Output the [X, Y] coordinate of the center of the cell containing the given text.  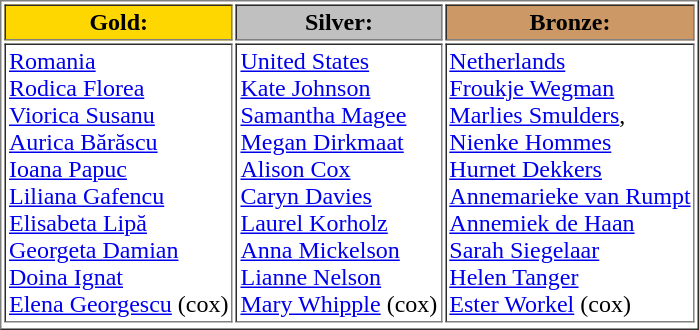
Bronze: [570, 22]
Gold: [118, 22]
Silver: [339, 22]
Romania Rodica Florea Viorica SusanuAurica Bărăscu Ioana PapucLiliana GafencuElisabeta LipăGeorgeta DamianDoina IgnatElena Georgescu (cox) [118, 184]
United StatesKate JohnsonSamantha MageeMegan DirkmaatAlison CoxCaryn DaviesLaurel KorholzAnna MickelsonLianne NelsonMary Whipple (cox) [339, 184]
